Identify which cell holds the provided text, then report its [x, y] central coordinate. 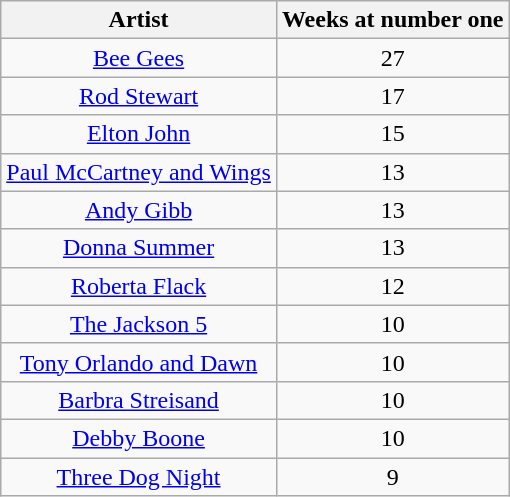
Artist [139, 20]
Weeks at number one [392, 20]
27 [392, 58]
Paul McCartney and Wings [139, 172]
Tony Orlando and Dawn [139, 362]
12 [392, 286]
Rod Stewart [139, 96]
Three Dog Night [139, 477]
9 [392, 477]
Debby Boone [139, 438]
17 [392, 96]
15 [392, 134]
Donna Summer [139, 248]
Andy Gibb [139, 210]
The Jackson 5 [139, 324]
Barbra Streisand [139, 400]
Roberta Flack [139, 286]
Bee Gees [139, 58]
Elton John [139, 134]
